Search for the cell housing the specified text and yield its (x, y) center coordinate. 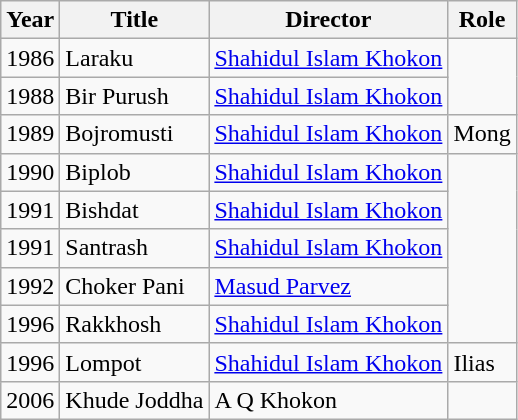
Biplob (134, 172)
Title (134, 20)
Director (328, 20)
A Q Khokon (328, 400)
Khude Joddha (134, 400)
Masud Parvez (328, 286)
1992 (30, 286)
Bir Purush (134, 96)
Role (482, 20)
2006 (30, 400)
Choker Pani (134, 286)
1988 (30, 96)
Year (30, 20)
Bojromusti (134, 134)
1990 (30, 172)
1986 (30, 58)
Santrash (134, 248)
1989 (30, 134)
Bishdat (134, 210)
Ilias (482, 362)
Laraku (134, 58)
Rakkhosh (134, 324)
Mong (482, 134)
Lompot (134, 362)
